Capture the cell that displays the provided text and extract its [X, Y] central coordinate. 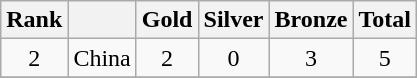
Rank [34, 20]
Gold [167, 20]
0 [234, 58]
Silver [234, 20]
5 [385, 58]
China [102, 58]
Total [385, 20]
Bronze [311, 20]
3 [311, 58]
